For the text-containing cell, return its midpoint in (X, Y) coordinate format. 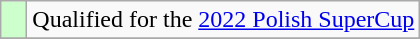
Qualified for the 2022 Polish SuperCup (224, 20)
